Extract the (X, Y) coordinate from the center of the cell holding the provided text.  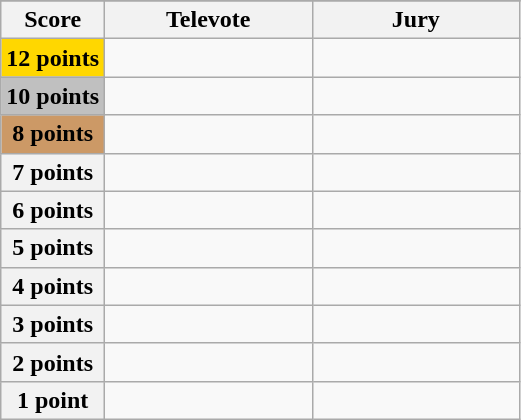
7 points (53, 172)
1 point (53, 400)
4 points (53, 286)
10 points (53, 96)
5 points (53, 248)
Televote (209, 20)
Jury (416, 20)
Score (53, 20)
8 points (53, 134)
3 points (53, 324)
2 points (53, 362)
6 points (53, 210)
12 points (53, 58)
